Extract the (X, Y) coordinate from the center of the cell holding the provided text.  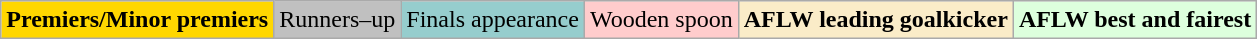
Finals appearance (493, 20)
Premiers/Minor premiers (138, 20)
AFLW best and fairest (1134, 20)
AFLW leading goalkicker (876, 20)
Wooden spoon (661, 20)
Runners–up (338, 20)
